Locate the cell with the specified text and output its [X, Y] center coordinate. 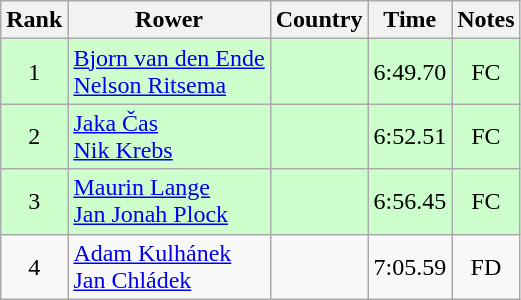
6:56.45 [410, 202]
Rower [169, 20]
Jaka ČasNik Krebs [169, 136]
Bjorn van den EndeNelson Ritsema [169, 72]
Maurin LangeJan Jonah Plock [169, 202]
1 [34, 72]
2 [34, 136]
6:52.51 [410, 136]
FD [486, 266]
Notes [486, 20]
Rank [34, 20]
Adam KulhánekJan Chládek [169, 266]
6:49.70 [410, 72]
3 [34, 202]
Country [319, 20]
4 [34, 266]
7:05.59 [410, 266]
Time [410, 20]
